Detect which cell encompasses the target text, then output its (x, y) center coordinate. 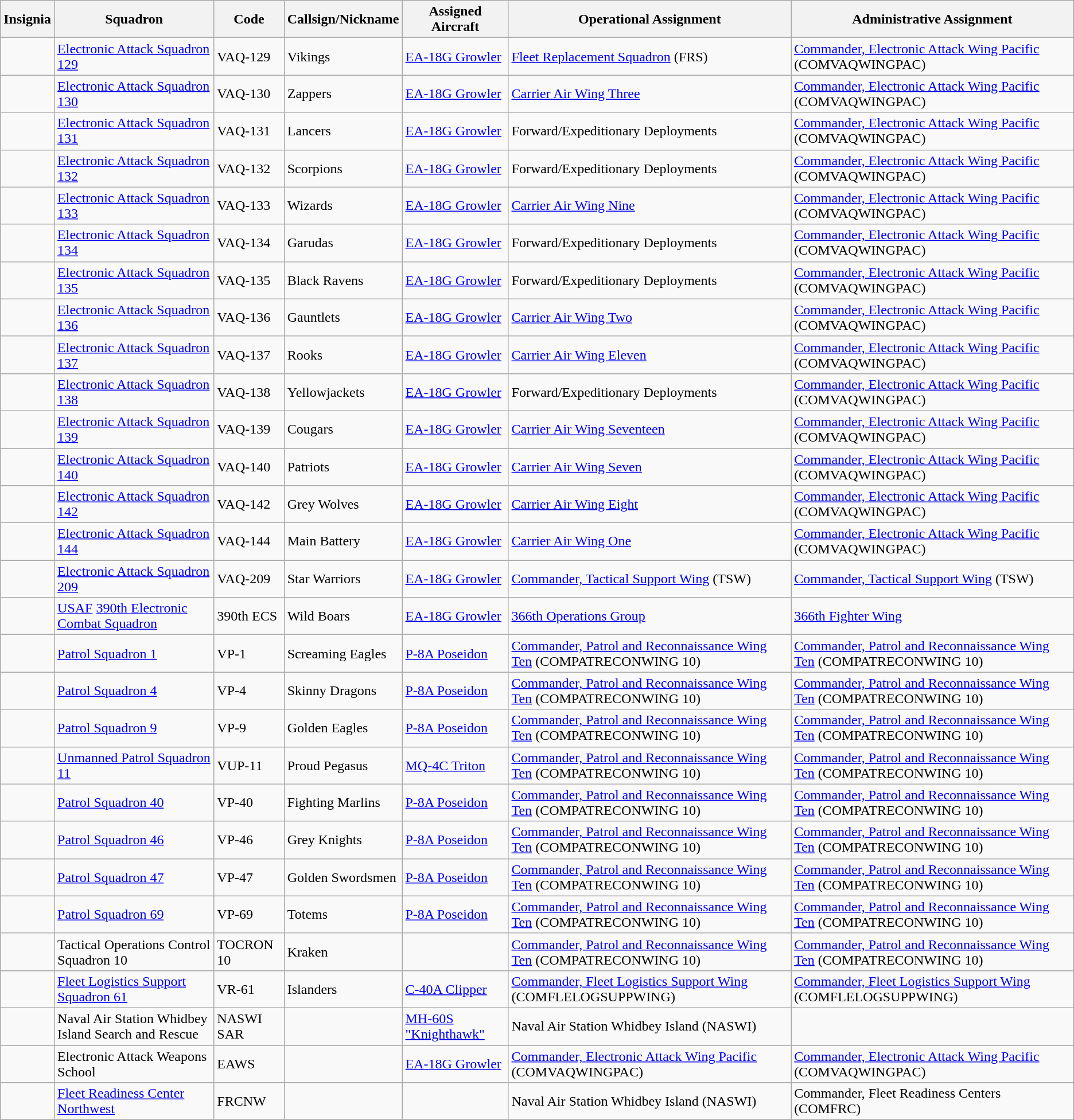
Electronic Attack Squadron 129 (134, 56)
Golden Swordsmen (343, 877)
VAQ-135 (249, 280)
NASWI SAR (249, 1027)
VAQ-209 (249, 579)
Screaming Eagles (343, 654)
C-40A Clipper (456, 989)
Code (249, 19)
Patrol Squadron 46 (134, 840)
VP-1 (249, 654)
VAQ-132 (249, 169)
Carrier Air Wing Seventeen (649, 429)
Carrier Air Wing One (649, 541)
Gauntlets (343, 318)
VAQ-131 (249, 131)
Fleet Readiness Center Northwest (134, 1101)
Electronic Attack Squadron 209 (134, 579)
VAQ-139 (249, 429)
Patrol Squadron 40 (134, 803)
Electronic Attack Squadron 137 (134, 354)
VAQ-140 (249, 467)
Golden Eagles (343, 728)
Star Warriors (343, 579)
Totems (343, 914)
Patrol Squadron 47 (134, 877)
Electronic Attack Squadron 136 (134, 318)
Patrol Squadron 4 (134, 690)
Scorpions (343, 169)
Naval Air Station Whidbey Island Search and Rescue (134, 1027)
366th Operations Group (649, 616)
Kraken (343, 952)
Electronic Attack Squadron 138 (134, 392)
Vikings (343, 56)
Carrier Air Wing Nine (649, 205)
Unmanned Patrol Squadron 11 (134, 765)
VAQ-138 (249, 392)
Fleet Replacement Squadron (FRS) (649, 56)
Carrier Air Wing Two (649, 318)
USAF 390th Electronic Combat Squadron (134, 616)
VR-61 (249, 989)
TOCRON 10 (249, 952)
MQ-4C Triton (456, 765)
Yellowjackets (343, 392)
VP-46 (249, 840)
VAQ-134 (249, 243)
Black Ravens (343, 280)
Patriots (343, 467)
Callsign/Nickname (343, 19)
Fleet Logistics Support Squadron 61 (134, 989)
Electronic Attack Squadron 142 (134, 505)
VAQ-137 (249, 354)
Lancers (343, 131)
VP-47 (249, 877)
Skinny Dragons (343, 690)
Electronic Attack Squadron 131 (134, 131)
390th ECS (249, 616)
VP-4 (249, 690)
VAQ-142 (249, 505)
Carrier Air Wing Three (649, 94)
Fighting Marlins (343, 803)
Zappers (343, 94)
Administrative Assignment (933, 19)
Electronic Attack Squadron 134 (134, 243)
Electronic Attack Weapons School (134, 1063)
VAQ-129 (249, 56)
Tactical Operations Control Squadron 10 (134, 952)
VP-69 (249, 914)
VAQ-136 (249, 318)
VP-9 (249, 728)
EAWS (249, 1063)
Patrol Squadron 9 (134, 728)
Patrol Squadron 69 (134, 914)
VP-40 (249, 803)
Carrier Air Wing Eleven (649, 354)
Patrol Squadron 1 (134, 654)
VUP-11 (249, 765)
VAQ-144 (249, 541)
Wizards (343, 205)
Garudas (343, 243)
Electronic Attack Squadron 139 (134, 429)
Electronic Attack Squadron 140 (134, 467)
Commander, Fleet Readiness Centers (COMFRC) (933, 1101)
Electronic Attack Squadron 144 (134, 541)
Operational Assignment (649, 19)
Rooks (343, 354)
Grey Knights (343, 840)
Proud Pegasus (343, 765)
Assigned Aircraft (456, 19)
FRCNW (249, 1101)
Electronic Attack Squadron 133 (134, 205)
VAQ-133 (249, 205)
Electronic Attack Squadron 130 (134, 94)
Squadron (134, 19)
Carrier Air Wing Eight (649, 505)
366th Fighter Wing (933, 616)
Grey Wolves (343, 505)
Islanders (343, 989)
MH-60S "Knighthawk" (456, 1027)
Electronic Attack Squadron 135 (134, 280)
Carrier Air Wing Seven (649, 467)
Wild Boars (343, 616)
VAQ-130 (249, 94)
Cougars (343, 429)
Insignia (28, 19)
Electronic Attack Squadron 132 (134, 169)
Main Battery (343, 541)
